For the text-containing cell, return its midpoint in [X, Y] coordinate format. 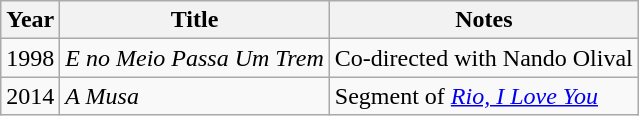
1998 [30, 58]
Co-directed with Nando Olival [484, 58]
Title [195, 20]
A Musa [195, 96]
Segment of Rio, I Love You [484, 96]
Year [30, 20]
Notes [484, 20]
2014 [30, 96]
E no Meio Passa Um Trem [195, 58]
